Scan for the cell matching the given text and deliver its (x, y) coordinate at center. 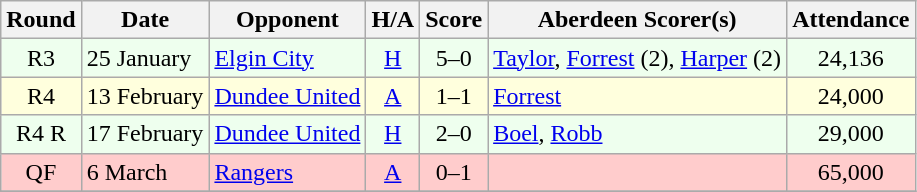
13 February (145, 96)
Score (454, 20)
H/A (393, 20)
Rangers (288, 172)
Attendance (851, 20)
Elgin City (288, 58)
25 January (145, 58)
29,000 (851, 134)
1–1 (454, 96)
Aberdeen Scorer(s) (638, 20)
65,000 (851, 172)
0–1 (454, 172)
6 March (145, 172)
Taylor, Forrest (2), Harper (2) (638, 58)
2–0 (454, 134)
17 February (145, 134)
5–0 (454, 58)
24,000 (851, 96)
R4 (41, 96)
R4 R (41, 134)
Date (145, 20)
Forrest (638, 96)
R3 (41, 58)
24,136 (851, 58)
Round (41, 20)
QF (41, 172)
Boel, Robb (638, 134)
Opponent (288, 20)
